Extract the [x, y] coordinate from the center of the cell holding the provided text.  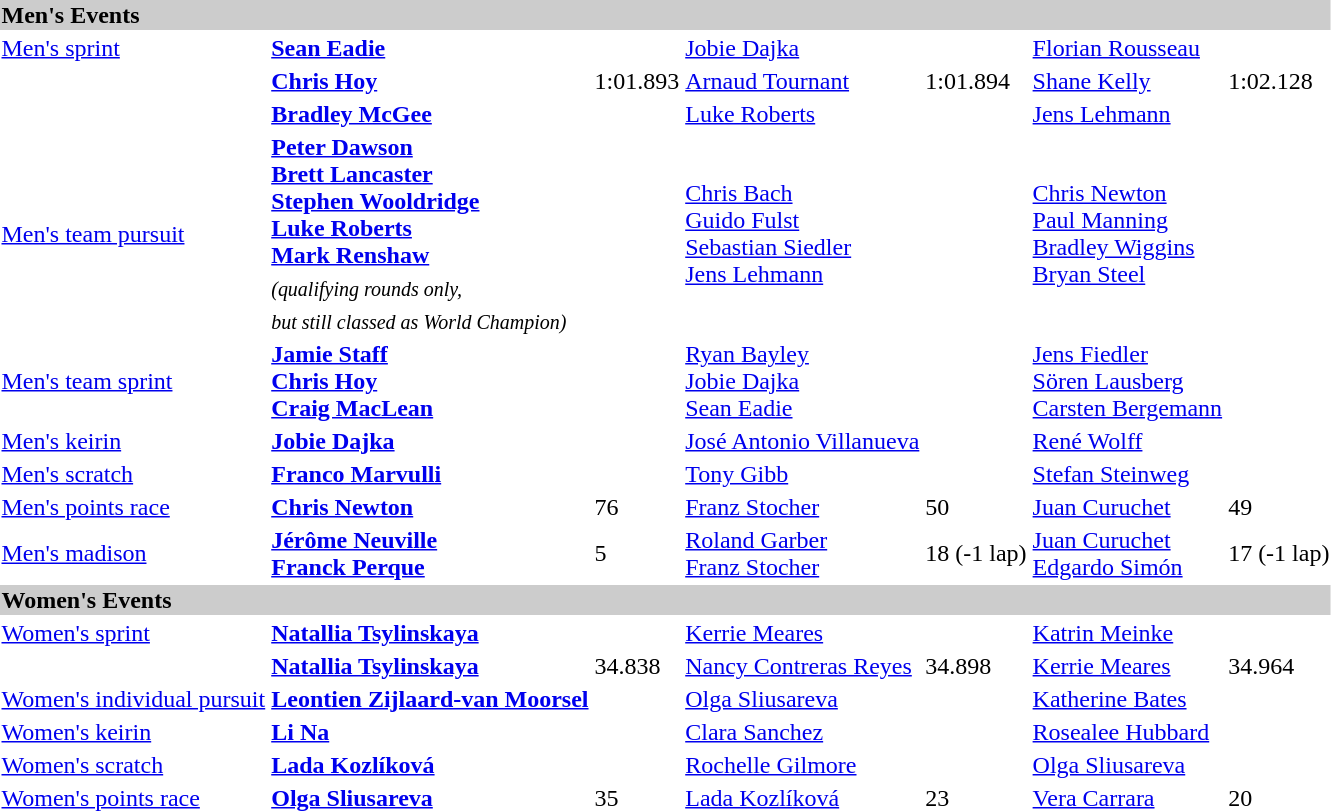
Men's points race [134, 508]
Men's team sprint [134, 382]
Chris Newton [430, 508]
Nancy Contreras Reyes [802, 667]
José Antonio Villanueva [802, 442]
Men's Events [666, 15]
Men's team pursuit [134, 234]
34.898 [976, 667]
Sean Eadie [430, 48]
1:01.893 [637, 81]
Women's individual pursuit [134, 700]
Luke Roberts [802, 114]
Chris BachGuido FulstSebastian SiedlerJens Lehmann [802, 234]
Lada Kozlíková [430, 766]
Jens Lehmann [1128, 114]
Juan CuruchetEdgardo Simón [1128, 554]
1:02.128 [1279, 81]
Clara Sanchez [802, 733]
Men's madison [134, 554]
Women's keirin [134, 733]
Men's scratch [134, 475]
50 [976, 508]
Tony Gibb [802, 475]
Peter DawsonBrett LancasterStephen WooldridgeLuke RobertsMark Renshaw (qualifying rounds only, but still classed as World Champion) [430, 234]
17 (-1 lap) [1279, 554]
Stefan Steinweg [1128, 475]
Roland GarberFranz Stocher [802, 554]
Jérôme NeuvilleFranck Perque [430, 554]
Rochelle Gilmore [802, 766]
Chris Hoy [430, 81]
Jamie StaffChris HoyCraig MacLean [430, 382]
Bradley McGee [430, 114]
34.838 [637, 667]
Katrin Meinke [1128, 634]
Florian Rousseau [1128, 48]
Franz Stocher [802, 508]
76 [637, 508]
Men's sprint [134, 48]
Women's sprint [134, 634]
5 [637, 554]
34.964 [1279, 667]
49 [1279, 508]
Shane Kelly [1128, 81]
Men's keirin [134, 442]
Franco Marvulli [430, 475]
Leontien Zijlaard-van Moorsel [430, 700]
Arnaud Tournant [802, 81]
Women's scratch [134, 766]
Li Na [430, 733]
Women's Events [666, 601]
Jens FiedlerSören LausbergCarsten Bergemann [1128, 382]
René Wolff [1128, 442]
Rosealee Hubbard [1128, 733]
Juan Curuchet [1128, 508]
18 (-1 lap) [976, 554]
1:01.894 [976, 81]
Chris NewtonPaul ManningBradley WigginsBryan Steel [1128, 234]
Katherine Bates [1128, 700]
Ryan BayleyJobie DajkaSean Eadie [802, 382]
